Search for the cell housing the specified text and yield its (x, y) center coordinate. 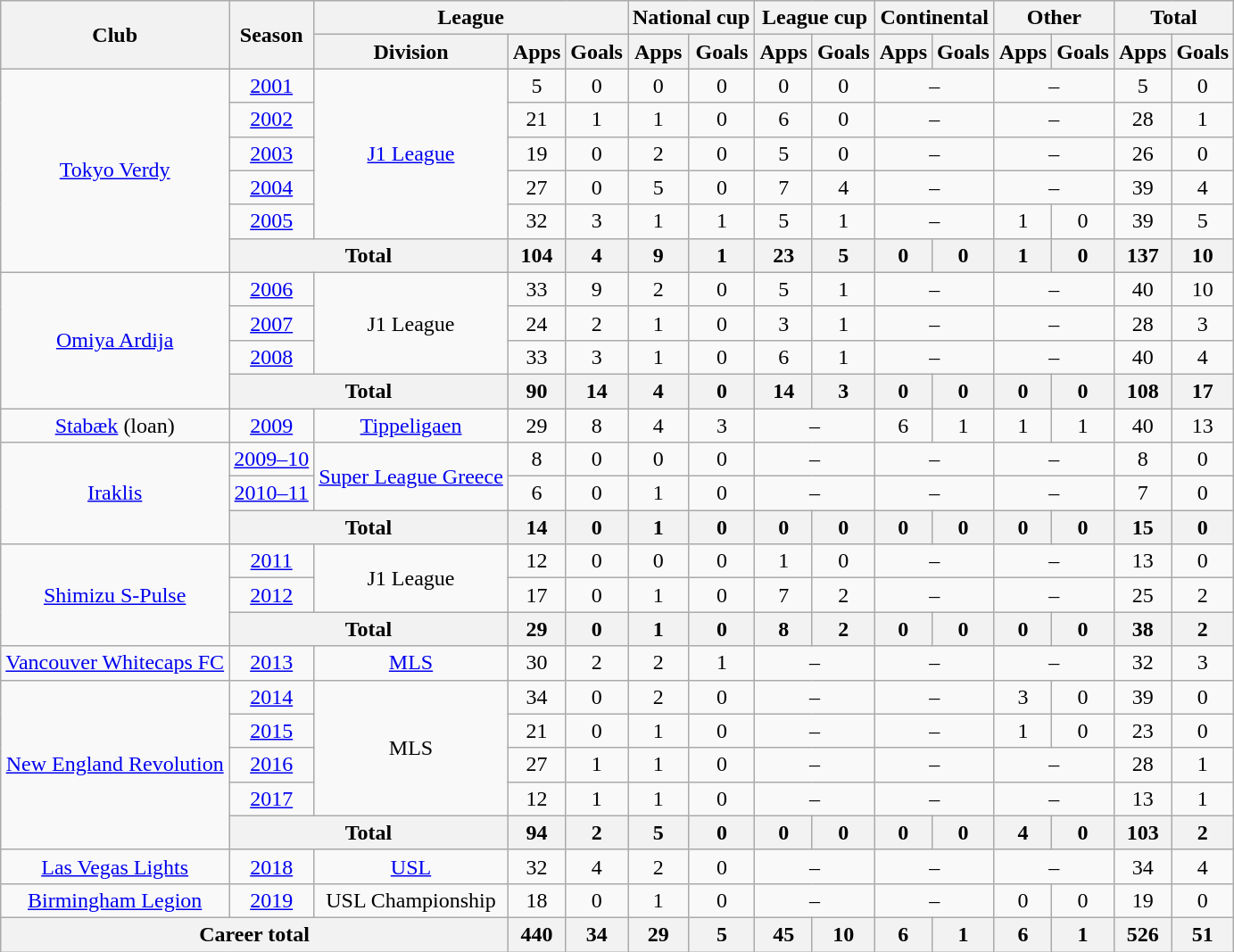
2001 (271, 86)
94 (536, 832)
Shimizu S-Pulse (115, 595)
Continental (934, 18)
Vancouver Whitecaps FC (115, 663)
National cup (692, 18)
Birmingham Legion (115, 900)
Division (411, 52)
15 (1142, 527)
2017 (271, 799)
2011 (271, 561)
Super League Greece (411, 476)
90 (536, 391)
Stabæk (loan) (115, 426)
103 (1142, 832)
USL (411, 866)
2015 (271, 731)
2009–10 (271, 459)
League (471, 18)
137 (1142, 255)
51 (1203, 934)
League cup (815, 18)
30 (536, 663)
2003 (271, 153)
2019 (271, 900)
2009 (271, 426)
104 (536, 255)
526 (1142, 934)
New England Revolution (115, 765)
18 (536, 900)
2005 (271, 221)
2010–11 (271, 493)
2014 (271, 697)
Club (115, 35)
38 (1142, 629)
Season (271, 35)
2013 (271, 663)
Tippeligaen (411, 426)
26 (1142, 153)
USL Championship (411, 900)
45 (783, 934)
Other (1054, 18)
2006 (271, 289)
2012 (271, 595)
440 (536, 934)
Las Vegas Lights (115, 866)
25 (1142, 595)
2016 (271, 765)
Tokyo Verdy (115, 170)
Career total (255, 934)
2018 (271, 866)
24 (536, 323)
Iraklis (115, 493)
2002 (271, 120)
2004 (271, 187)
2007 (271, 323)
Omiya Ardija (115, 340)
108 (1142, 391)
2008 (271, 357)
